From the cell containing the given text, extract its center point as [X, Y] coordinate. 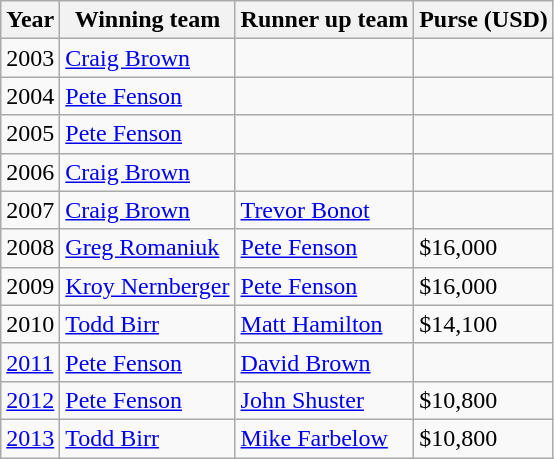
2004 [30, 96]
2007 [30, 210]
2010 [30, 324]
Year [30, 20]
2006 [30, 172]
2003 [30, 58]
2013 [30, 438]
2008 [30, 248]
Winning team [148, 20]
2009 [30, 286]
$14,100 [484, 324]
Trevor Bonot [324, 210]
2012 [30, 400]
David Brown [324, 362]
Runner up team [324, 20]
Purse (USD) [484, 20]
Kroy Nernberger [148, 286]
Greg Romaniuk [148, 248]
Matt Hamilton [324, 324]
John Shuster [324, 400]
2005 [30, 134]
2011 [30, 362]
Mike Farbelow [324, 438]
